Provide the (X, Y) coordinate of the cell's center where the given text is located.  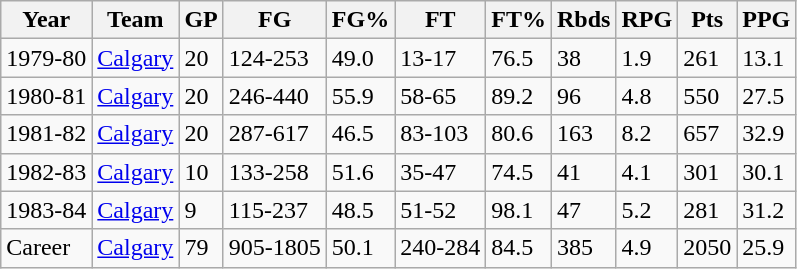
261 (708, 58)
89.2 (519, 96)
48.5 (360, 210)
1979-80 (46, 58)
5.2 (647, 210)
RPG (647, 20)
FT (440, 20)
1982-83 (46, 172)
Team (136, 20)
47 (583, 210)
287-617 (274, 134)
27.5 (766, 96)
GP (201, 20)
38 (583, 58)
Career (46, 248)
32.9 (766, 134)
385 (583, 248)
41 (583, 172)
4.1 (647, 172)
96 (583, 96)
80.6 (519, 134)
550 (708, 96)
281 (708, 210)
Year (46, 20)
4.9 (647, 248)
31.2 (766, 210)
4.8 (647, 96)
79 (201, 248)
905-1805 (274, 248)
240-284 (440, 248)
Rbds (583, 20)
301 (708, 172)
1.9 (647, 58)
Pts (708, 20)
1980-81 (46, 96)
30.1 (766, 172)
2050 (708, 248)
13.1 (766, 58)
9 (201, 210)
10 (201, 172)
PPG (766, 20)
98.1 (519, 210)
163 (583, 134)
35-47 (440, 172)
FG% (360, 20)
46.5 (360, 134)
25.9 (766, 248)
FG (274, 20)
13-17 (440, 58)
50.1 (360, 248)
76.5 (519, 58)
8.2 (647, 134)
657 (708, 134)
51-52 (440, 210)
58-65 (440, 96)
55.9 (360, 96)
51.6 (360, 172)
84.5 (519, 248)
FT% (519, 20)
83-103 (440, 134)
115-237 (274, 210)
1981-82 (46, 134)
133-258 (274, 172)
1983-84 (46, 210)
74.5 (519, 172)
124-253 (274, 58)
246-440 (274, 96)
49.0 (360, 58)
